For the text-containing cell, return its midpoint in (x, y) coordinate format. 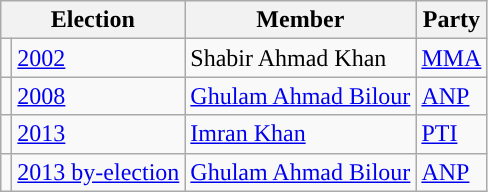
2013 (98, 134)
MMA (452, 58)
Party (452, 20)
Election (93, 20)
2002 (98, 58)
Member (300, 20)
2013 by-election (98, 172)
Shabir Ahmad Khan (300, 58)
PTI (452, 134)
Imran Khan (300, 134)
2008 (98, 96)
